Scan for the cell matching the given text and deliver its [x, y] coordinate at center. 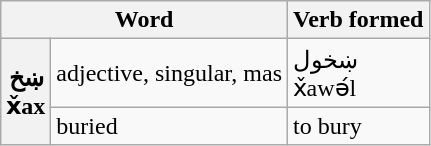
ښخولx̌awә́l [358, 73]
adjective, singular, mas [170, 73]
to bury [358, 126]
Word [144, 20]
ښخx̌ax [26, 92]
Verb formed [358, 20]
buried [170, 126]
